Return (X, Y) of the center of cell containing provided text 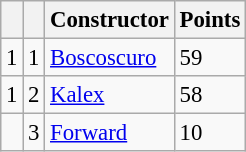
59 (210, 58)
58 (210, 95)
3 (34, 133)
Points (210, 20)
Constructor (110, 20)
10 (210, 133)
Boscoscuro (110, 58)
2 (34, 95)
Forward (110, 133)
Kalex (110, 95)
